Search for the cell housing the specified text and yield its [X, Y] center coordinate. 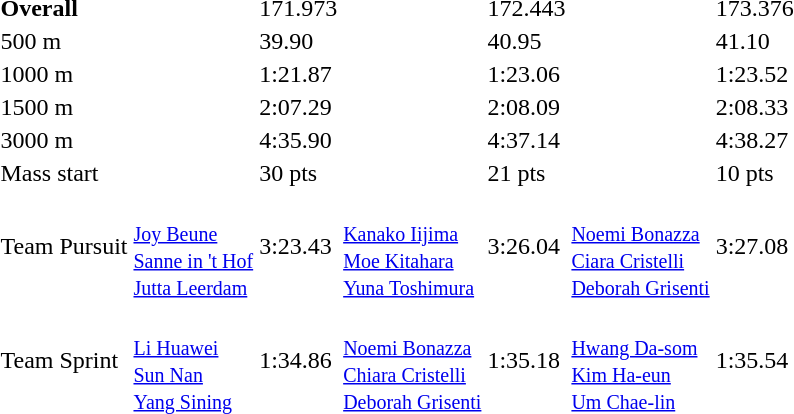
1:23.06 [526, 74]
3:23.43 [298, 246]
Joy BeuneSanne in 't HofJutta Leerdam [194, 246]
3:26.04 [526, 246]
Noemi BonazzaCiara CristelliDeborah Grisenti [640, 246]
2:07.29 [298, 107]
1:21.87 [298, 74]
4:37.14 [526, 140]
Kanako IijimaMoe KitaharaYuna Toshimura [412, 246]
2:08.09 [526, 107]
30 pts [298, 173]
4:35.90 [298, 140]
40.95 [526, 41]
21 pts [526, 173]
39.90 [298, 41]
